Determine the [x, y] coordinate at the center of the cell enclosing the given text.  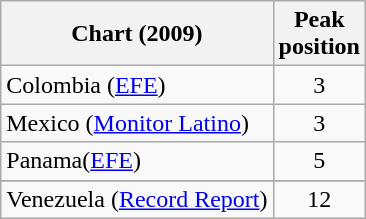
Mexico (Monitor Latino) [137, 123]
12 [319, 199]
Chart (2009) [137, 34]
Peakposition [319, 34]
Colombia (EFE) [137, 85]
Venezuela (Record Report) [137, 199]
Panama(EFE) [137, 161]
5 [319, 161]
